Find where the given text appears and provide that cell's center as (x, y) coordinate. 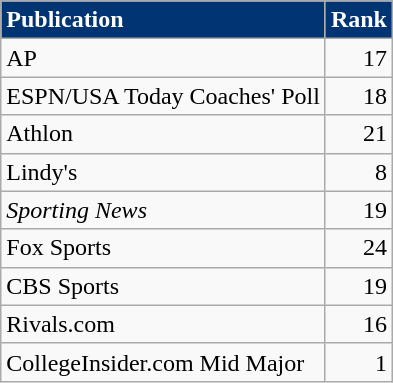
CBS Sports (164, 286)
Rivals.com (164, 324)
Sporting News (164, 210)
Fox Sports (164, 248)
AP (164, 58)
8 (358, 172)
ESPN/USA Today Coaches' Poll (164, 96)
Athlon (164, 134)
Rank (358, 20)
17 (358, 58)
Lindy's (164, 172)
CollegeInsider.com Mid Major (164, 362)
18 (358, 96)
1 (358, 362)
21 (358, 134)
Publication (164, 20)
16 (358, 324)
24 (358, 248)
